Provide the (X, Y) coordinate of the cell's center where the given text is located.  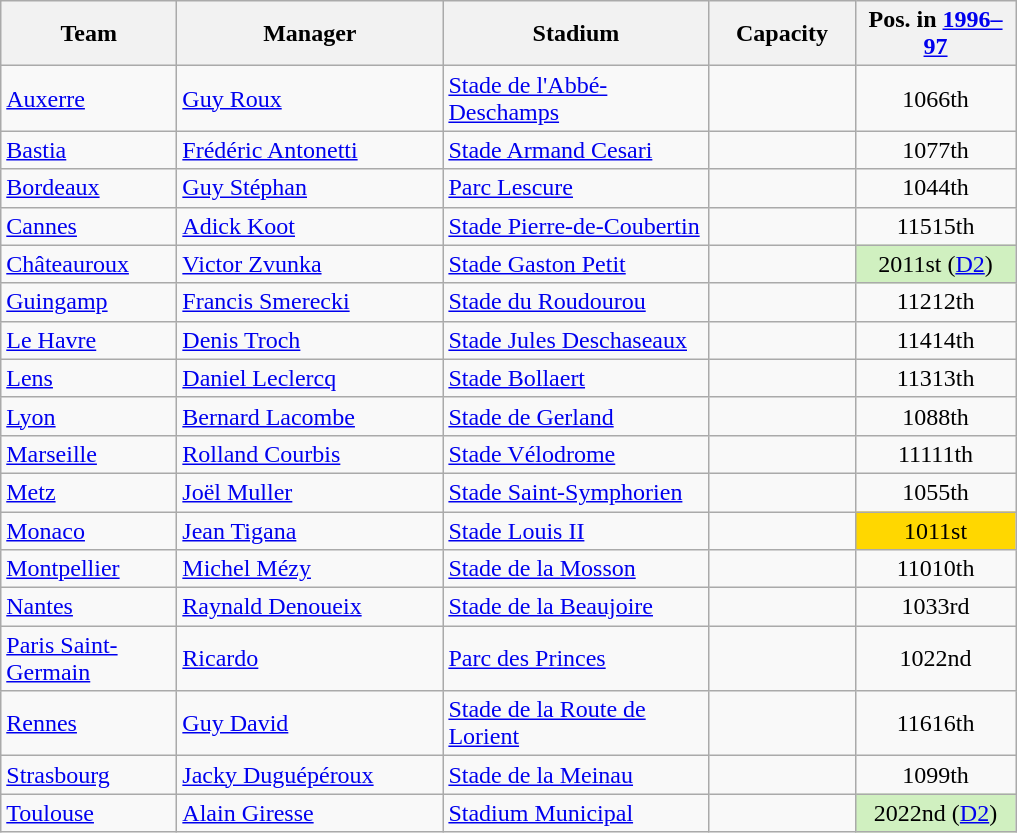
Monaco (89, 531)
Ricardo (310, 658)
Michel Mézy (310, 569)
11010th (936, 569)
Stade de Gerland (576, 416)
Jacky Duguépéroux (310, 775)
11616th (936, 724)
Cannes (89, 226)
Jean Tigana (310, 531)
Le Havre (89, 340)
1011st (936, 531)
Stade de la Beaujoire (576, 607)
Stadium (576, 34)
Strasbourg (89, 775)
Francis Smerecki (310, 302)
Joël Muller (310, 492)
Stade Jules Deschaseaux (576, 340)
Daniel Leclercq (310, 378)
Châteauroux (89, 264)
1033rd (936, 607)
11414th (936, 340)
Manager (310, 34)
Stade Louis II (576, 531)
11212th (936, 302)
2011st (D2) (936, 264)
Denis Troch (310, 340)
Parc Lescure (576, 188)
Rolland Courbis (310, 454)
Metz (89, 492)
Guy Roux (310, 98)
Bastia (89, 150)
1099th (936, 775)
Paris Saint-Germain (89, 658)
1022nd (936, 658)
Bordeaux (89, 188)
Stade Bollaert (576, 378)
1088th (936, 416)
Marseille (89, 454)
Stade Armand Cesari (576, 150)
Pos. in 1996–97 (936, 34)
Victor Zvunka (310, 264)
Stade de l'Abbé-Deschamps (576, 98)
Stade de la Meinau (576, 775)
Guy Stéphan (310, 188)
Stade de la Route de Lorient (576, 724)
Stade Saint-Symphorien (576, 492)
11313th (936, 378)
Montpellier (89, 569)
Capacity (782, 34)
1077th (936, 150)
Stade de la Mosson (576, 569)
Bernard Lacombe (310, 416)
Stade Gaston Petit (576, 264)
Lyon (89, 416)
Team (89, 34)
Toulouse (89, 813)
11111th (936, 454)
Parc des Princes (576, 658)
Alain Giresse (310, 813)
Stade Pierre-de-Coubertin (576, 226)
1044th (936, 188)
1055th (936, 492)
Adick Koot (310, 226)
1066th (936, 98)
Guingamp (89, 302)
11515th (936, 226)
Lens (89, 378)
Rennes (89, 724)
Stadium Municipal (576, 813)
Guy David (310, 724)
Frédéric Antonetti (310, 150)
Stade Vélodrome (576, 454)
Nantes (89, 607)
Stade du Roudourou (576, 302)
2022nd (D2) (936, 813)
Auxerre (89, 98)
Raynald Denoueix (310, 607)
